Pinpoint the cell where the given text exists, returning its (X, Y) midpoint coordinate. 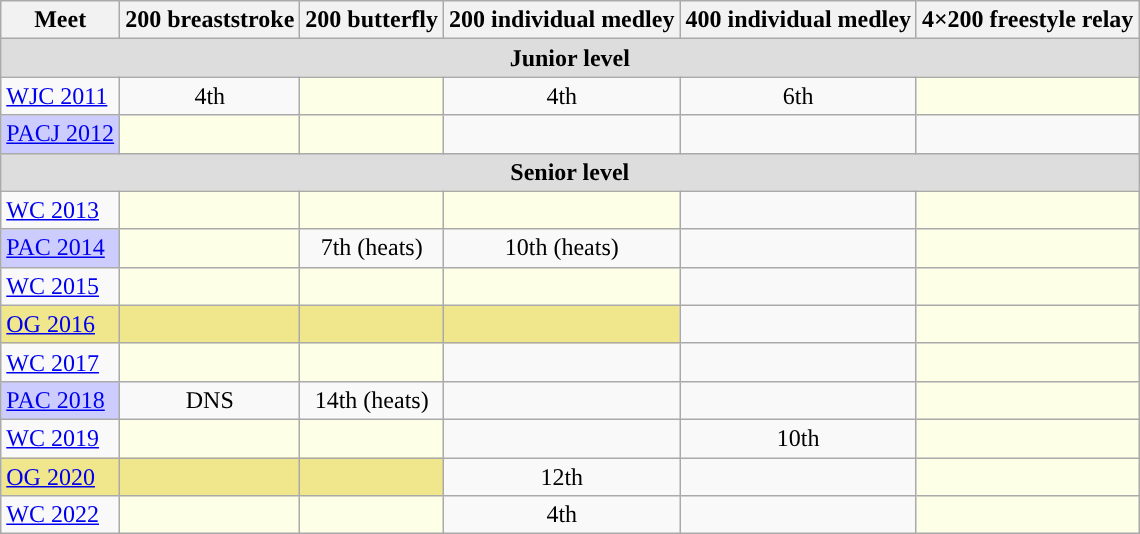
200 individual medley (562, 20)
Junior level (570, 58)
Senior level (570, 172)
PACJ 2012 (60, 134)
10th (heats) (562, 248)
7th (heats) (372, 248)
WC 2015 (60, 286)
PAC 2014 (60, 248)
200 butterfly (372, 20)
4×200 freestyle relay (1027, 20)
400 individual medley (798, 20)
12th (562, 477)
WC 2019 (60, 438)
WJC 2011 (60, 96)
14th (heats) (372, 400)
6th (798, 96)
WC 2022 (60, 515)
Meet (60, 20)
10th (798, 438)
200 breaststroke (210, 20)
PAC 2018 (60, 400)
OG 2020 (60, 477)
WC 2013 (60, 210)
WC 2017 (60, 362)
OG 2016 (60, 324)
DNS (210, 400)
